Extract the (x, y) coordinate from the center of the cell holding the provided text.  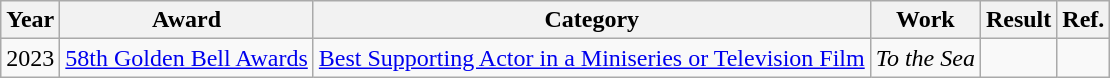
Category (592, 20)
2023 (30, 58)
Best Supporting Actor in a Miniseries or Television Film (592, 58)
Result (1018, 20)
Work (925, 20)
Year (30, 20)
Award (187, 20)
To the Sea (925, 58)
Ref. (1084, 20)
58th Golden Bell Awards (187, 58)
